From the cell containing the given text, extract its center point as (X, Y) coordinate. 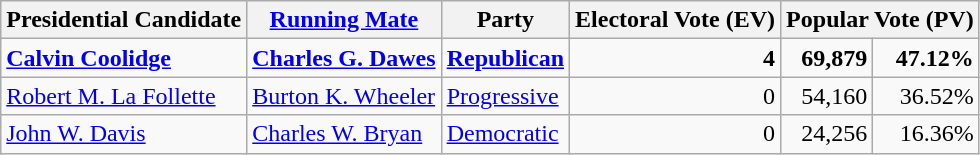
47.12% (926, 58)
4 (676, 58)
24,256 (827, 134)
Progressive (505, 96)
Presidential Candidate (124, 20)
Charles W. Bryan (344, 134)
Calvin Coolidge (124, 58)
36.52% (926, 96)
Charles G. Dawes (344, 58)
Running Mate (344, 20)
54,160 (827, 96)
Party (505, 20)
Burton K. Wheeler (344, 96)
Electoral Vote (EV) (676, 20)
Robert M. La Follette (124, 96)
16.36% (926, 134)
Republican (505, 58)
69,879 (827, 58)
Democratic (505, 134)
Popular Vote (PV) (880, 20)
John W. Davis (124, 134)
